Extract the [X, Y] coordinate from the center of the cell holding the provided text.  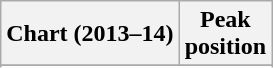
Chart (2013–14) [90, 34]
Peakposition [225, 34]
